Locate the cell with the specified text and output its [x, y] center coordinate. 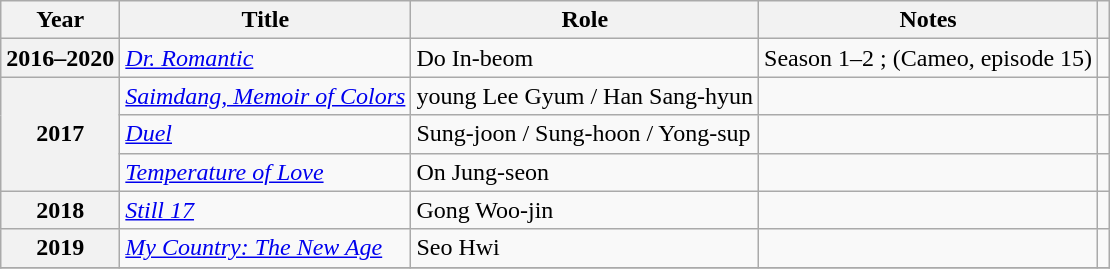
2018 [60, 210]
2016–2020 [60, 58]
Temperature of Love [266, 172]
On Jung-seon [585, 172]
2017 [60, 134]
Gong Woo-jin [585, 210]
2019 [60, 248]
My Country: The New Age [266, 248]
Still 17 [266, 210]
Notes [928, 20]
Role [585, 20]
Sung-joon / Sung-hoon / Yong-sup [585, 134]
Season 1–2 ; (Cameo, episode 15) [928, 58]
Seo Hwi [585, 248]
Duel [266, 134]
Year [60, 20]
Title [266, 20]
Saimdang, Memoir of Colors [266, 96]
young Lee Gyum / Han Sang-hyun [585, 96]
Do In-beom [585, 58]
Dr. Romantic [266, 58]
